Return [x, y] of the center of cell containing provided text 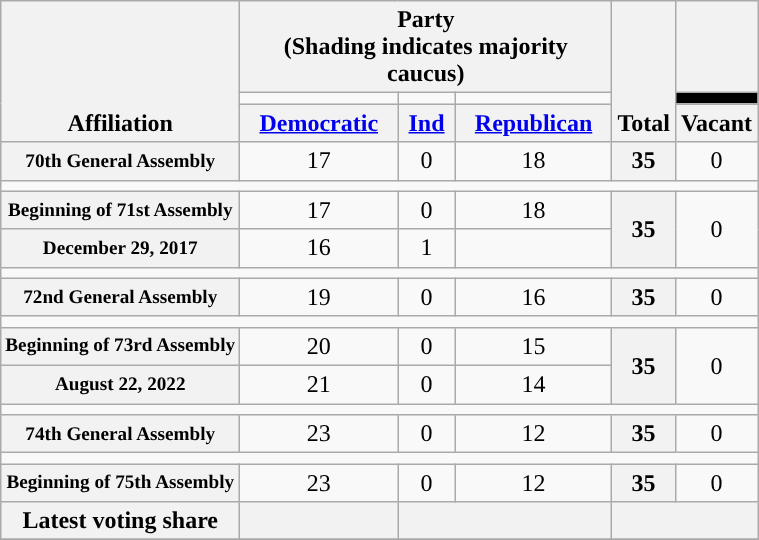
Beginning of 75th Assembly [120, 483]
Latest voting share [120, 521]
August 22, 2022 [120, 384]
72nd General Assembly [120, 297]
Total [644, 72]
Beginning of 71st Assembly [120, 210]
Affiliation [120, 72]
Party (Shading indicates majority caucus) [426, 47]
Ind [426, 123]
74th General Assembly [120, 434]
15 [534, 346]
21 [319, 384]
Beginning of 73rd Assembly [120, 346]
70th General Assembly [120, 161]
14 [534, 384]
19 [319, 297]
Vacant [716, 123]
Democratic [319, 123]
December 29, 2017 [120, 248]
1 [426, 248]
20 [319, 346]
Republican [534, 123]
